Determine the [x, y] coordinate at the center of the cell enclosing the given text.  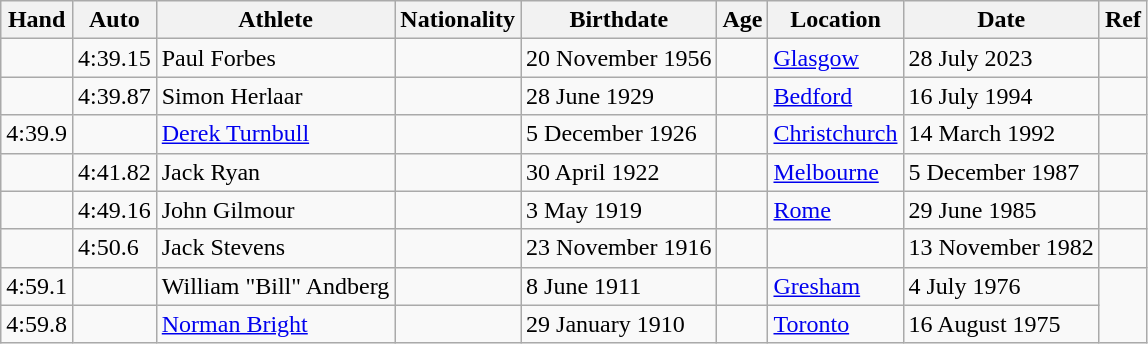
4 July 1976 [1001, 286]
23 November 1916 [619, 248]
Simon Herlaar [276, 96]
5 December 1926 [619, 134]
Jack Stevens [276, 248]
28 July 2023 [1001, 58]
16 August 1975 [1001, 324]
Athlete [276, 20]
30 April 1922 [619, 172]
John Gilmour [276, 210]
Hand [37, 20]
Gresham [836, 286]
Glasgow [836, 58]
4:49.16 [114, 210]
Ref [1122, 20]
Bedford [836, 96]
Jack Ryan [276, 172]
3 May 1919 [619, 210]
Melbourne [836, 172]
14 March 1992 [1001, 134]
13 November 1982 [1001, 248]
4:50.6 [114, 248]
Rome [836, 210]
Age [742, 20]
16 July 1994 [1001, 96]
4:39.9 [37, 134]
4:39.87 [114, 96]
Birthdate [619, 20]
29 January 1910 [619, 324]
Christchurch [836, 134]
4:59.8 [37, 324]
20 November 1956 [619, 58]
Auto [114, 20]
Nationality [458, 20]
Paul Forbes [276, 58]
4:39.15 [114, 58]
4:59.1 [37, 286]
29 June 1985 [1001, 210]
4:41.82 [114, 172]
Derek Turnbull [276, 134]
8 June 1911 [619, 286]
William "Bill" Andberg [276, 286]
28 June 1929 [619, 96]
Location [836, 20]
5 December 1987 [1001, 172]
Date [1001, 20]
Norman Bright [276, 324]
Toronto [836, 324]
